Locate the cell with the specified text and output its [x, y] center coordinate. 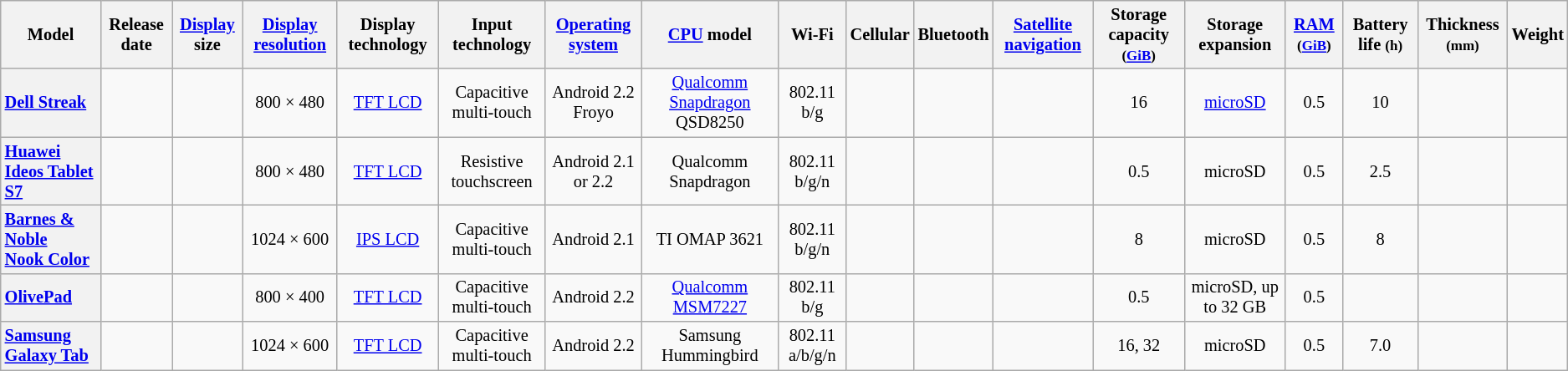
Wi-Fi [813, 34]
OlivePad [51, 297]
Display resolution [289, 34]
Qualcomm MSM7227 [710, 297]
16 [1139, 103]
Storage expansion [1235, 34]
microSD, up to 32 GB [1235, 297]
Resistive touchscreen [492, 171]
Release date [135, 34]
Qualcomm Snapdragon QSD8250 [710, 103]
Satellite navigation [1042, 34]
IPS LCD [388, 239]
Display size [207, 34]
7.0 [1380, 346]
Samsung Hummingbird [710, 346]
16, 32 [1139, 346]
Battery life (h) [1380, 34]
Barnes & NobleNook Color [51, 239]
TI OMAP 3621 [710, 239]
Bluetooth [953, 34]
Android 2.1 or 2.2 [593, 171]
10 [1380, 103]
Android 2.1 [593, 239]
Model [51, 34]
CPU model [710, 34]
Huawei Ideos Tablet S7 [51, 171]
Storage capacity (GiB) [1139, 34]
Weight [1538, 34]
Operating system [593, 34]
802.11 a/b/g/n [813, 346]
2.5 [1380, 171]
Cellular [880, 34]
Dell Streak [51, 103]
RAM (GiB) [1315, 34]
Samsung Galaxy Tab [51, 346]
Android 2.2 Froyo [593, 103]
Qualcomm Snapdragon [710, 171]
Display technology [388, 34]
Input technology [492, 34]
Thickness (mm) [1463, 34]
800 × 400 [289, 297]
